Provide the [X, Y] coordinate of the cell's center where the given text is located.  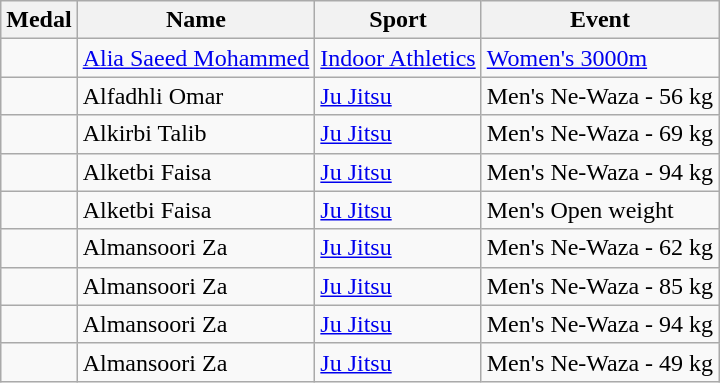
Sport [398, 20]
Men's Ne-Waza - 49 kg [600, 362]
Men's Ne-Waza - 69 kg [600, 134]
Women's 3000m [600, 58]
Men's Open weight [600, 210]
Alfadhli Omar [196, 96]
Men's Ne-Waza - 56 kg [600, 96]
Men's Ne-Waza - 85 kg [600, 286]
Men's Ne-Waza - 62 kg [600, 248]
Alkirbi Talib [196, 134]
Name [196, 20]
Event [600, 20]
Indoor Athletics [398, 58]
Medal [39, 20]
Alia Saeed Mohammed [196, 58]
